Search for the cell housing the specified text and yield its [x, y] center coordinate. 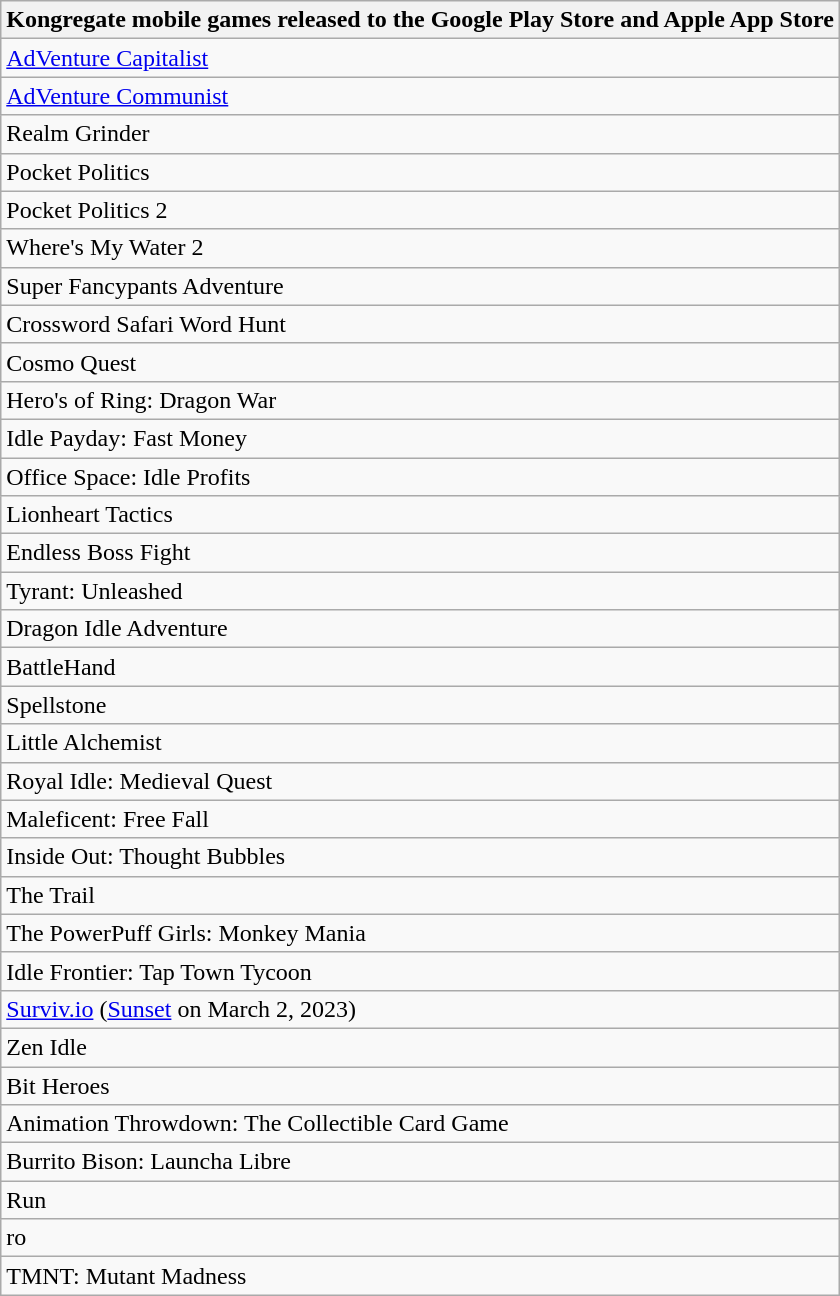
Pocket Politics 2 [420, 210]
Where's My Water 2 [420, 248]
Kongregate mobile games released to the Google Play Store and Apple App Store [420, 20]
Spellstone [420, 705]
Royal Idle: Medieval Quest [420, 781]
Little Alchemist [420, 743]
Bit Heroes [420, 1085]
Burrito Bison: Launcha Libre [420, 1162]
Tyrant: Unleashed [420, 591]
TMNT: Mutant Madness [420, 1276]
Surviv.io (Sunset on March 2, 2023) [420, 1009]
ro [420, 1238]
Cosmo Quest [420, 362]
The Trail [420, 895]
AdVenture Capitalist [420, 58]
Maleficent: Free Fall [420, 819]
Animation Throwdown: The Collectible Card Game [420, 1124]
Idle Payday: Fast Money [420, 438]
Run [420, 1200]
Dragon Idle Adventure [420, 629]
Lionheart Tactics [420, 515]
Inside Out: Thought Bubbles [420, 857]
Crossword Safari Word Hunt [420, 324]
AdVenture Communist [420, 96]
Pocket Politics [420, 172]
Realm Grinder [420, 134]
Office Space: Idle Profits [420, 477]
Zen Idle [420, 1047]
Idle Frontier: Tap Town Tycoon [420, 971]
Super Fancypants Adventure [420, 286]
The PowerPuff Girls: Monkey Mania [420, 933]
Hero's of Ring: Dragon War [420, 400]
Endless Boss Fight [420, 553]
BattleHand [420, 667]
